Find where the given text appears and provide that cell's center as (x, y) coordinate. 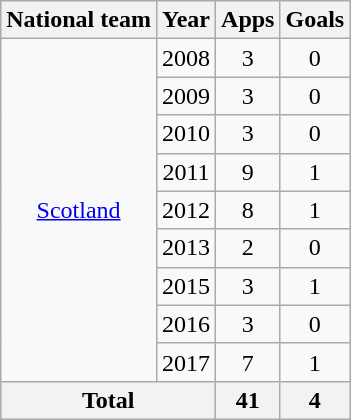
7 (248, 362)
National team (79, 20)
Total (108, 400)
2011 (186, 172)
8 (248, 210)
2008 (186, 58)
2012 (186, 210)
4 (315, 400)
2015 (186, 286)
2 (248, 248)
2010 (186, 134)
2016 (186, 324)
41 (248, 400)
9 (248, 172)
2009 (186, 96)
Year (186, 20)
Goals (315, 20)
2017 (186, 362)
Apps (248, 20)
2013 (186, 248)
Scotland (79, 210)
